Locate the cell with the specified text and output its (X, Y) center coordinate. 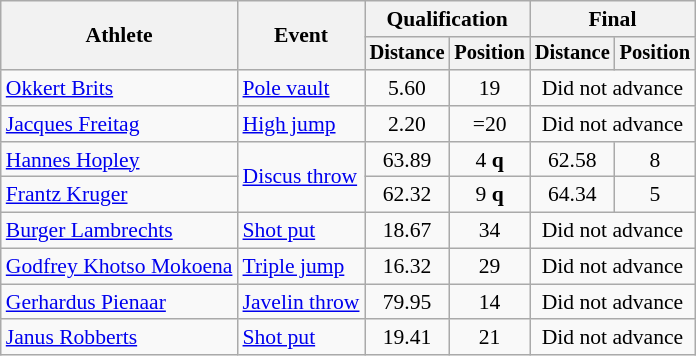
Event (300, 36)
Janus Robberts (120, 338)
Okkert Brits (120, 88)
29 (489, 267)
Burger Lambrechts (120, 231)
Pole vault (300, 88)
9 q (489, 195)
34 (489, 231)
High jump (300, 124)
64.34 (572, 195)
14 (489, 302)
Triple jump (300, 267)
Gerhardus Pienaar (120, 302)
5.60 (408, 88)
Godfrey Khotso Mokoena (120, 267)
Qualification (448, 19)
Final (612, 19)
Athlete (120, 36)
21 (489, 338)
16.32 (408, 267)
5 (655, 195)
Frantz Kruger (120, 195)
19 (489, 88)
18.67 (408, 231)
8 (655, 160)
Jacques Freitag (120, 124)
4 q (489, 160)
19.41 (408, 338)
2.20 (408, 124)
79.95 (408, 302)
62.32 (408, 195)
Discus throw (300, 178)
=20 (489, 124)
62.58 (572, 160)
63.89 (408, 160)
Hannes Hopley (120, 160)
Javelin throw (300, 302)
